Extract the [X, Y] coordinate from the center of the cell holding the provided text.  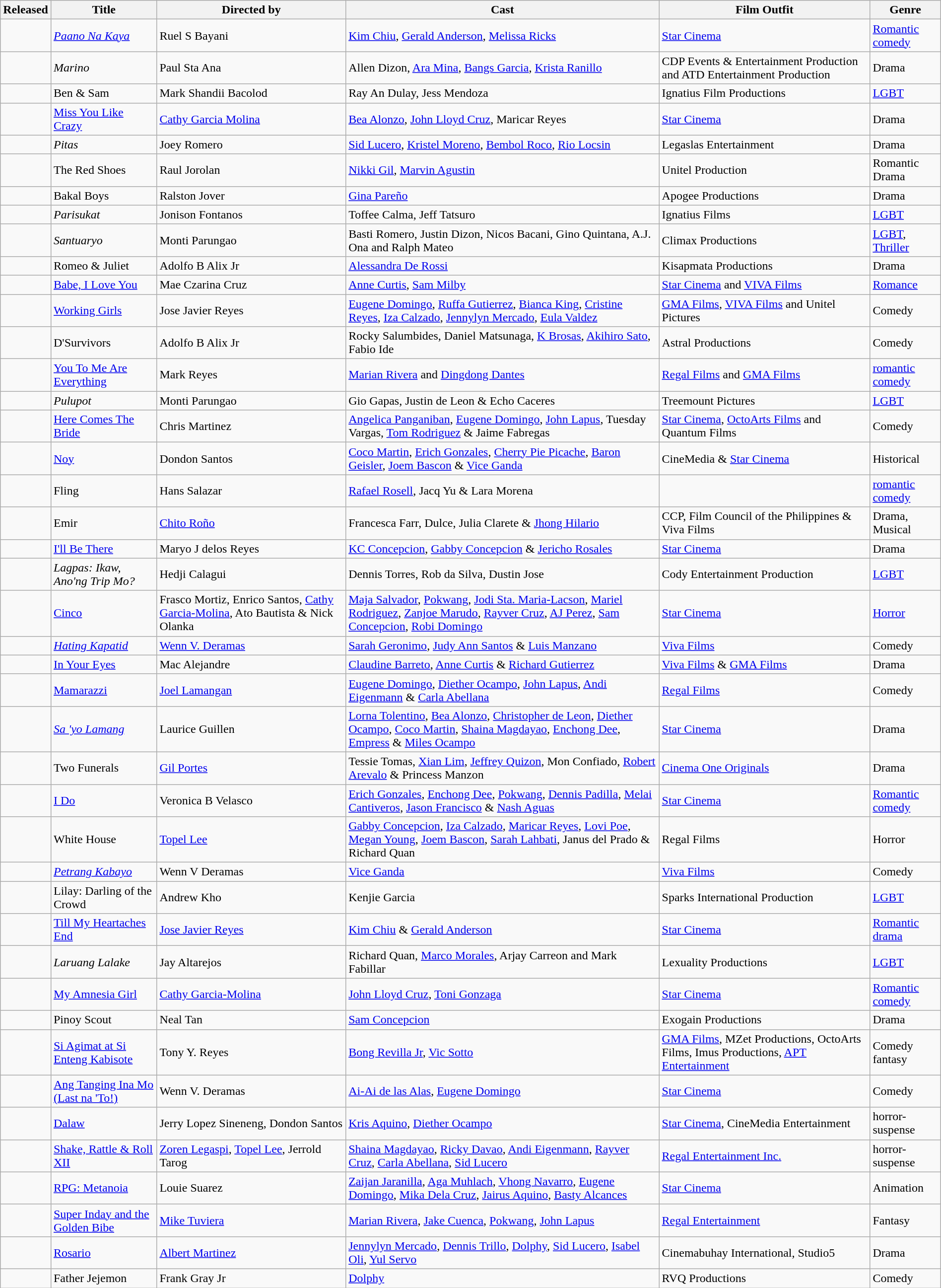
Unitel Production [764, 170]
Working Girls [103, 310]
Jerry Lopez Sineneng, Dondon Santos [251, 1123]
Laruang Lalake [103, 962]
Eugene Domingo, Ruffa Gutierrez, Bianca King, Cristine Reyes, Iza Calzado, Jennylyn Mercado, Eula Valdez [502, 310]
Comedy fantasy [905, 1052]
Frasco Mortiz, Enrico Santos, Cathy Garcia-Molina, Ato Bautista & Nick Olanka [251, 613]
Raul Jorolan [251, 170]
Frank Gray Jr [251, 1278]
Lexuality Productions [764, 962]
Regal Entertainment Inc. [764, 1156]
Noy [103, 459]
Mac Alejandre [251, 664]
Claudine Barreto, Anne Curtis & Richard Gutierrez [502, 664]
Si Agimat at Si Enteng Kabisote [103, 1052]
KC Concepcion, Gabby Concepcion & Jericho Rosales [502, 549]
Here Comes The Bride [103, 426]
Tony Y. Reyes [251, 1052]
Tessie Tomas, Xian Lim, Jeffrey Quizon, Mon Confiado, Robert Arevalo & Princess Manzon [502, 768]
Ang Tanging Ina Mo (Last na 'To!) [103, 1091]
CCP, Film Council of the Philippines & Viva Films [764, 523]
Cinemabuhay International, Studio5 [764, 1252]
Joel Lamangan [251, 690]
Kenjie Garcia [502, 898]
Joey Romero [251, 144]
LGBT, Thriller [905, 240]
Mike Tuviera [251, 1220]
Chris Martinez [251, 426]
In Your Eyes [103, 664]
Pinoy Scout [103, 1020]
Cinco [103, 613]
Mamarazzi [103, 690]
Star Cinema, CineMedia Entertainment [764, 1123]
Father Jejemon [103, 1278]
Bong Revilla Jr, Vic Sotto [502, 1052]
RPG: Metanoia [103, 1188]
Cast [502, 10]
Marian Rivera and Dingdong Dantes [502, 375]
Louie Suarez [251, 1188]
Treemount Pictures [764, 401]
Pulupot [103, 401]
Topel Lee [251, 840]
Alessandra De Rossi [502, 266]
Kris Aquino, Diether Ocampo [502, 1123]
Dalaw [103, 1123]
Wenn V Deramas [251, 872]
Jennylyn Mercado, Dennis Trillo, Dolphy, Sid Lucero, Isabel Oli, Yul Servo [502, 1252]
Sparks International Production [764, 898]
Maja Salvador, Pokwang, Jodi Sta. Maria-Lacson, Mariel Rodriguez, Zanjoe Marudo, Rayver Cruz, AJ Perez, Sam Concepcion, Robi Domingo [502, 613]
Zaijan Jaranilla, Aga Muhlach, Vhong Navarro, Eugene Domingo, Mika Dela Cruz, Jairus Aquino, Basty Alcances [502, 1188]
Erich Gonzales, Enchong Dee, Pokwang, Dennis Padilla, Melai Cantiveros, Jason Francisco & Nash Aguas [502, 800]
Jonison Fontanos [251, 215]
Fling [103, 491]
Nikki Gil, Marvin Agustin [502, 170]
Ruel S Bayani [251, 36]
Marian Rivera, Jake Cuenca, Pokwang, John Lapus [502, 1220]
Dolphy [502, 1278]
White House [103, 840]
Romance [905, 285]
Romantic drama [905, 930]
Sa 'yo Lamang [103, 729]
Santuaryo [103, 240]
Coco Martin, Erich Gonzales, Cherry Pie Picache, Baron Geisler, Joem Bascon & Vice Ganda [502, 459]
Kim Chiu & Gerald Anderson [502, 930]
Ignatius Film Productions [764, 93]
Bea Alonzo, John Lloyd Cruz, Maricar Reyes [502, 119]
Animation [905, 1188]
Cathy Garcia-Molina [251, 994]
Rocky Salumbides, Daniel Matsunaga, K Brosas, Akihiro Sato, Fabio Ide [502, 343]
I Do [103, 800]
Fantasy [905, 1220]
Directed by [251, 10]
Hedji Calagui [251, 574]
Apogee Productions [764, 196]
GMA Films, MZet Productions, OctoArts Films, Imus Productions, APT Entertainment [764, 1052]
Mark Reyes [251, 375]
You To Me Are Everything [103, 375]
Star Cinema and VIVA Films [764, 285]
Rosario [103, 1252]
The Red Shoes [103, 170]
Dennis Torres, Rob da Silva, Dustin Jose [502, 574]
Jay Altarejos [251, 962]
Pitas [103, 144]
Cody Entertainment Production [764, 574]
Gina Pareño [502, 196]
Ignatius Films [764, 215]
Lilay: Darling of the Crowd [103, 898]
Romantic Drama [905, 170]
I'll Be There [103, 549]
Andrew Kho [251, 898]
Babe, I Love You [103, 285]
Richard Quan, Marco Morales, Arjay Carreon and Mark Fabillar [502, 962]
Astral Productions [764, 343]
Two Funerals [103, 768]
Historical [905, 459]
Mae Czarina Cruz [251, 285]
Kim Chiu, Gerald Anderson, Melissa Ricks [502, 36]
Lagpas: Ikaw, Ano'ng Trip Mo? [103, 574]
Zoren Legaspi, Topel Lee, Jerrold Tarog [251, 1156]
Romeo & Juliet [103, 266]
My Amnesia Girl [103, 994]
Eugene Domingo, Diether Ocampo, John Lapus, Andi Eigenmann & Carla Abellana [502, 690]
Genre [905, 10]
Sarah Geronimo, Judy Ann Santos & Luis Manzano [502, 645]
Albert Martinez [251, 1252]
Ralston Jover [251, 196]
CDP Events & Entertainment Production and ATD Entertainment Production [764, 68]
Emir [103, 523]
Basti Romero, Justin Dizon, Nicos Bacani, Gino Quintana, A.J. Ona and Ralph Mateo [502, 240]
Cathy Garcia Molina [251, 119]
Title [103, 10]
Parisukat [103, 215]
Veronica B Velasco [251, 800]
Chito Roño [251, 523]
Anne Curtis, Sam Milby [502, 285]
Paano Na Kaya [103, 36]
Mark Shandii Bacolod [251, 93]
Ben & Sam [103, 93]
Kisapmata Productions [764, 266]
Film Outfit [764, 10]
Shaina Magdayao, Ricky Davao, Andi Eigenmann, Rayver Cruz, Carla Abellana, Sid Lucero [502, 1156]
Climax Productions [764, 240]
GMA Films, VIVA Films and Unitel Pictures [764, 310]
Super Inday and the Golden Bibe [103, 1220]
Maryo J delos Reyes [251, 549]
Gabby Concepcion, Iza Calzado, Maricar Reyes, Lovi Poe, Megan Young, Joem Bascon, Sarah Lahbati, Janus del Prado & Richard Quan [502, 840]
Marino [103, 68]
John Lloyd Cruz, Toni Gonzaga [502, 994]
Lorna Tolentino, Bea Alonzo, Christopher de Leon, Diether Ocampo, Coco Martin, Shaina Magdayao, Enchong Dee, Empress & Miles Ocampo [502, 729]
Angelica Panganiban, Eugene Domingo, John Lapus, Tuesday Vargas, Tom Rodriguez & Jaime Fabregas [502, 426]
Ai-Ai de las Alas, Eugene Domingo [502, 1091]
Rafael Rosell, Jacq Yu & Lara Morena [502, 491]
Released [26, 10]
Paul Sta Ana [251, 68]
Ray An Dulay, Jess Mendoza [502, 93]
Bakal Boys [103, 196]
Petrang Kabayo [103, 872]
Hating Kapatid [103, 645]
Viva Films & GMA Films [764, 664]
Cinema One Originals [764, 768]
Neal Tan [251, 1020]
Legaslas Entertainment [764, 144]
Laurice Guillen [251, 729]
Star Cinema, OctoArts Films and Quantum Films [764, 426]
Sam Concepcion [502, 1020]
Vice Ganda [502, 872]
CineMedia & Star Cinema [764, 459]
Hans Salazar [251, 491]
Shake, Rattle & Roll XII [103, 1156]
Till My Heartaches End [103, 930]
Gio Gapas, Justin de Leon & Echo Caceres [502, 401]
Dondon Santos [251, 459]
Miss You Like Crazy [103, 119]
Regal Entertainment [764, 1220]
Francesca Farr, Dulce, Julia Clarete & Jhong Hilario [502, 523]
Drama, Musical [905, 523]
D'Survivors [103, 343]
Toffee Calma, Jeff Tatsuro [502, 215]
Sid Lucero, Kristel Moreno, Bembol Roco, Rio Locsin [502, 144]
Exogain Productions [764, 1020]
Gil Portes [251, 768]
RVQ Productions [764, 1278]
Allen Dizon, Ara Mina, Bangs Garcia, Krista Ranillo [502, 68]
Regal Films and GMA Films [764, 375]
